Provide the (X, Y) coordinate of the cell's center where the given text is located.  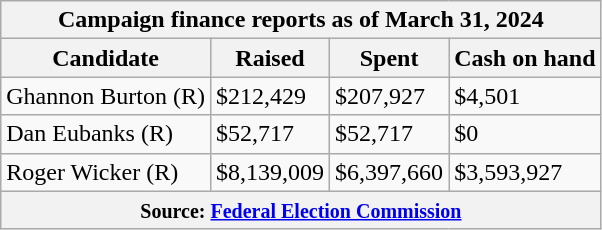
$8,139,009 (270, 172)
$0 (525, 134)
Spent (390, 58)
$6,397,660 (390, 172)
$207,927 (390, 96)
Raised (270, 58)
$3,593,927 (525, 172)
Source: Federal Election Commission (301, 210)
Roger Wicker (R) (106, 172)
$4,501 (525, 96)
$212,429 (270, 96)
Cash on hand (525, 58)
Ghannon Burton (R) (106, 96)
Dan Eubanks (R) (106, 134)
Campaign finance reports as of March 31, 2024 (301, 20)
Candidate (106, 58)
